Extract the (x, y) coordinate from the center of the cell holding the provided text.  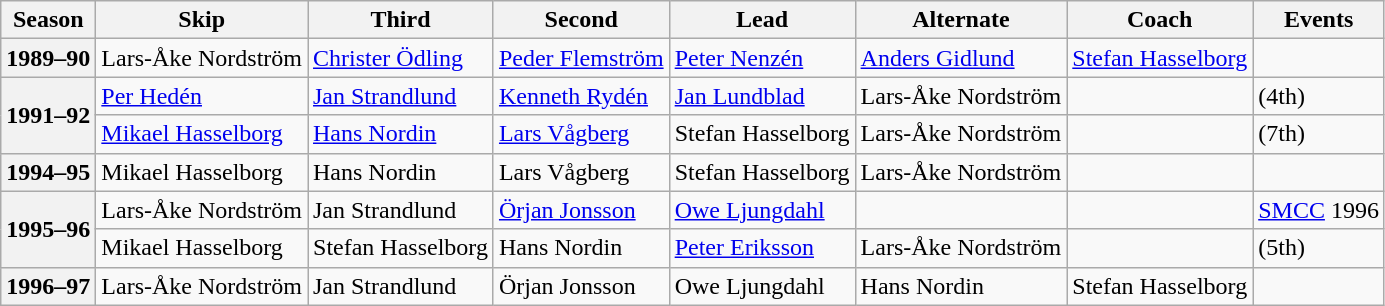
1996–97 (48, 286)
Christer Ödling (401, 58)
Peter Eriksson (762, 248)
Skip (202, 20)
Kenneth Rydén (581, 96)
1991–92 (48, 115)
Lead (762, 20)
(5th) (1319, 248)
Anders Gidlund (961, 58)
Jan Lundblad (762, 96)
(7th) (1319, 134)
Peter Nenzén (762, 58)
1994–95 (48, 172)
Alternate (961, 20)
Per Hedén (202, 96)
(4th) (1319, 96)
1995–96 (48, 229)
Events (1319, 20)
Coach (1160, 20)
Second (581, 20)
Season (48, 20)
SMCC 1996 (1319, 210)
1989–90 (48, 58)
Third (401, 20)
Peder Flemström (581, 58)
